Locate the cell with the specified text and output its (X, Y) center coordinate. 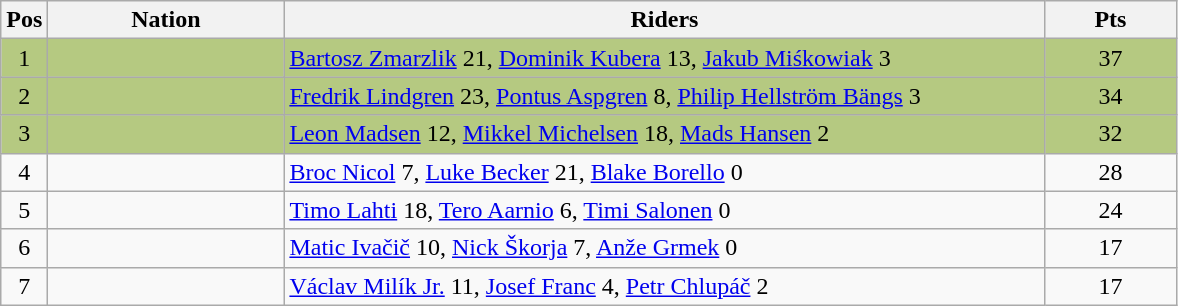
34 (1110, 96)
Pos (24, 20)
Matic Ivačič 10, Nick Škorja 7, Anže Grmek 0 (664, 248)
32 (1110, 134)
6 (24, 248)
7 (24, 286)
Timo Lahti 18, Tero Aarnio 6, Timi Salonen 0 (664, 210)
Fredrik Lindgren 23, Pontus Aspgren 8, Philip Hellström Bängs 3 (664, 96)
3 (24, 134)
4 (24, 172)
1 (24, 58)
Broc Nicol 7, Luke Becker 21, Blake Borello 0 (664, 172)
Leon Madsen 12, Mikkel Michelsen 18, Mads Hansen 2 (664, 134)
Václav Milík Jr. 11, Josef Franc 4, Petr Chlupáč 2 (664, 286)
24 (1110, 210)
Pts (1110, 20)
2 (24, 96)
Nation (166, 20)
Riders (664, 20)
37 (1110, 58)
5 (24, 210)
28 (1110, 172)
Bartosz Zmarzlik 21, Dominik Kubera 13, Jakub Miśkowiak 3 (664, 58)
